Output the (x, y) coordinate of the center of the cell containing the given text.  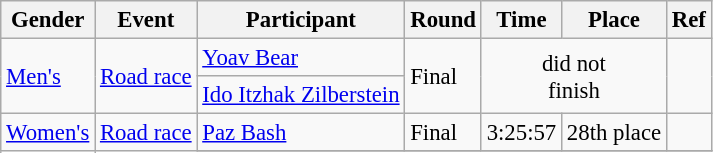
Ref (688, 20)
Men's (48, 76)
Ido Itzhak Zilberstein (301, 95)
Event (146, 20)
Gender (48, 20)
3:25:57 (521, 133)
Paz Bash (301, 133)
28th place (614, 133)
Yoav Bear (301, 58)
did notfinish (574, 76)
Participant (301, 20)
Time (521, 20)
Women's (48, 133)
Round (443, 20)
Place (614, 20)
